Find where the given text appears and provide that cell's center as (x, y) coordinate. 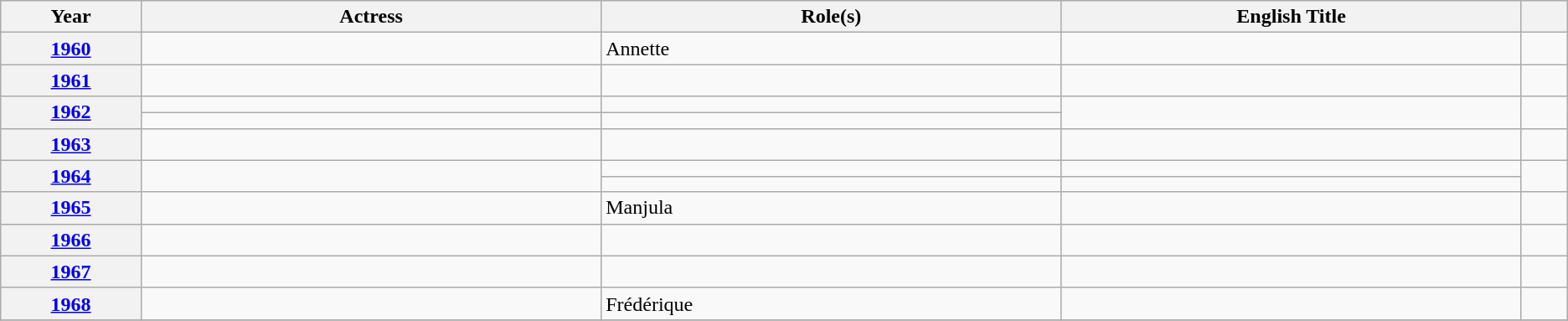
1960 (71, 49)
1965 (71, 208)
1961 (71, 80)
Annette (831, 49)
1968 (71, 303)
Year (71, 17)
1963 (71, 144)
1962 (71, 112)
Actress (370, 17)
Frédérique (831, 303)
Role(s) (831, 17)
Manjula (831, 208)
1964 (71, 176)
1967 (71, 272)
English Title (1292, 17)
1966 (71, 240)
